Detect which cell encompasses the target text, then output its (x, y) center coordinate. 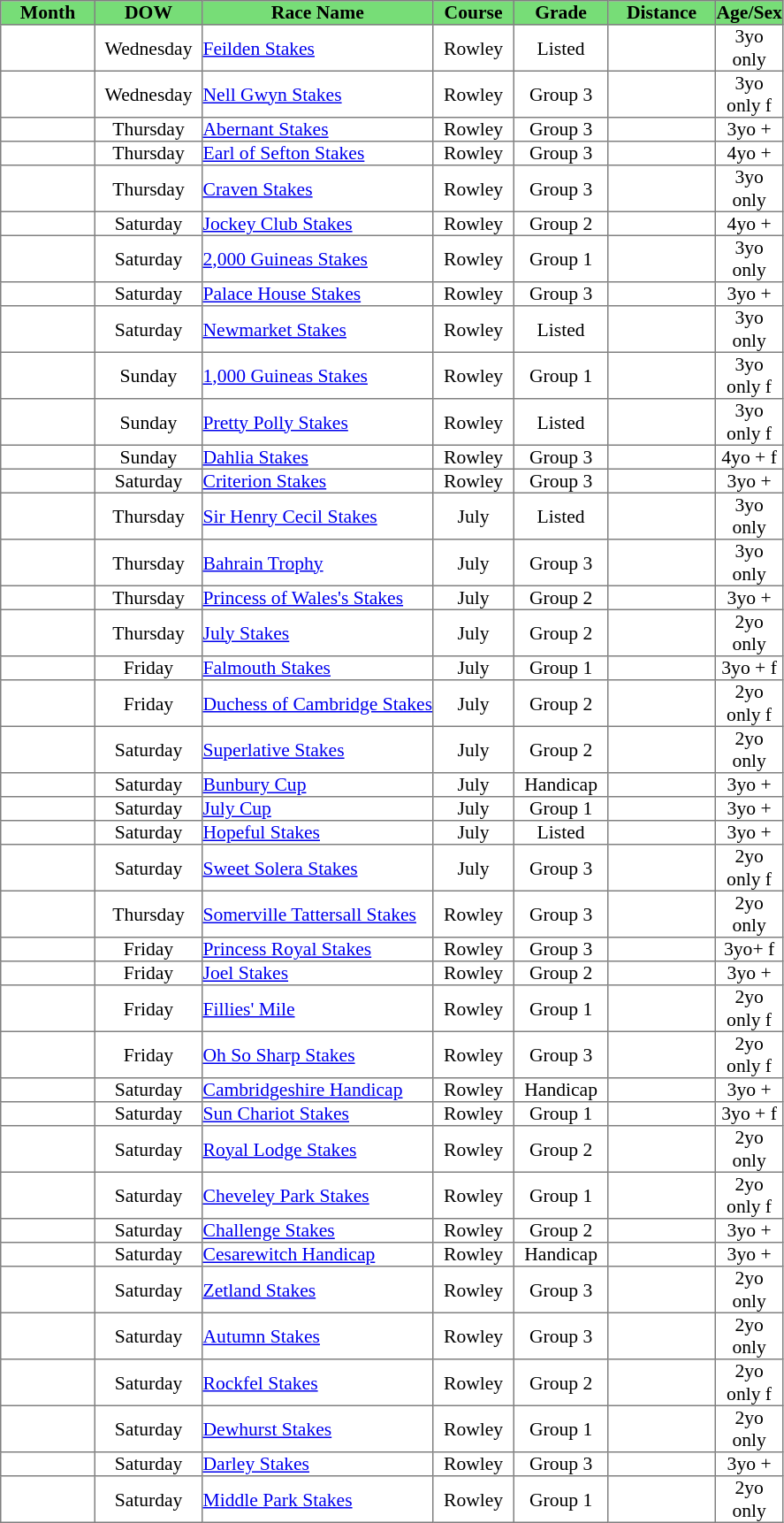
Age/Sex (749, 12)
Criterion Stakes (318, 481)
Fillies' Mile (318, 1008)
Sun Chariot Stakes (318, 1114)
Pretty Polly Stakes (318, 422)
Somerville Tattersall Stakes (318, 914)
Month (48, 12)
Abernant Stakes (318, 129)
Race Name (318, 12)
Bunbury Cup (318, 785)
July Cup (318, 808)
Royal Lodge Stakes (318, 1149)
2,000 Guineas Stakes (318, 258)
Nell Gwyn Stakes (318, 94)
Jockey Club Stakes (318, 223)
Feilden Stakes (318, 48)
Rockfel Stakes (318, 1382)
Joel Stakes (318, 973)
Distance (662, 12)
Course (474, 12)
DOW (148, 12)
Falmouth Stakes (318, 669)
Hopeful Stakes (318, 833)
Earl of Sefton Stakes (318, 154)
Princess of Wales's Stakes (318, 598)
Zetland Stakes (318, 1290)
1,000 Guineas Stakes (318, 375)
Craven Stakes (318, 188)
Cambridgeshire Handicap (318, 1090)
Duchess of Cambridge Stakes (318, 703)
Cesarewitch Handicap (318, 1254)
Cheveley Park Stakes (318, 1195)
Bahrain Trophy (318, 563)
Autumn Stakes (318, 1335)
3yo+ f (749, 950)
Challenge Stakes (318, 1231)
Newmarket Stakes (318, 329)
Palace House Stakes (318, 294)
Oh So Sharp Stakes (318, 1054)
Darley Stakes (318, 1465)
Superlative Stakes (318, 749)
Sweet Solera Stakes (318, 868)
4yo + f (749, 456)
Grade (560, 12)
Middle Park Stakes (318, 1499)
July Stakes (318, 632)
Princess Royal Stakes (318, 950)
Dewhurst Stakes (318, 1428)
Sir Henry Cecil Stakes (318, 516)
Dahlia Stakes (318, 456)
